Locate the cell with the specified text and output its (x, y) center coordinate. 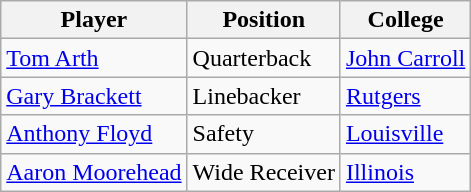
Safety (264, 134)
Rutgers (405, 96)
Linebacker (264, 96)
College (405, 20)
John Carroll (405, 58)
Position (264, 20)
Gary Brackett (94, 96)
Quarterback (264, 58)
Player (94, 20)
Wide Receiver (264, 172)
Anthony Floyd (94, 134)
Louisville (405, 134)
Aaron Moorehead (94, 172)
Tom Arth (94, 58)
Illinois (405, 172)
